Scan for the cell matching the given text and deliver its [X, Y] coordinate at center. 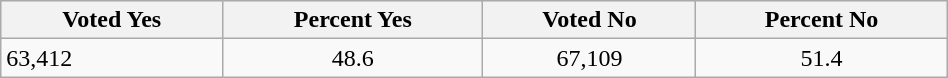
67,109 [590, 58]
Voted No [590, 20]
Percent No [822, 20]
Voted Yes [112, 20]
48.6 [353, 58]
63,412 [112, 58]
51.4 [822, 58]
Percent Yes [353, 20]
